Identify which cell holds the provided text, then report its (x, y) central coordinate. 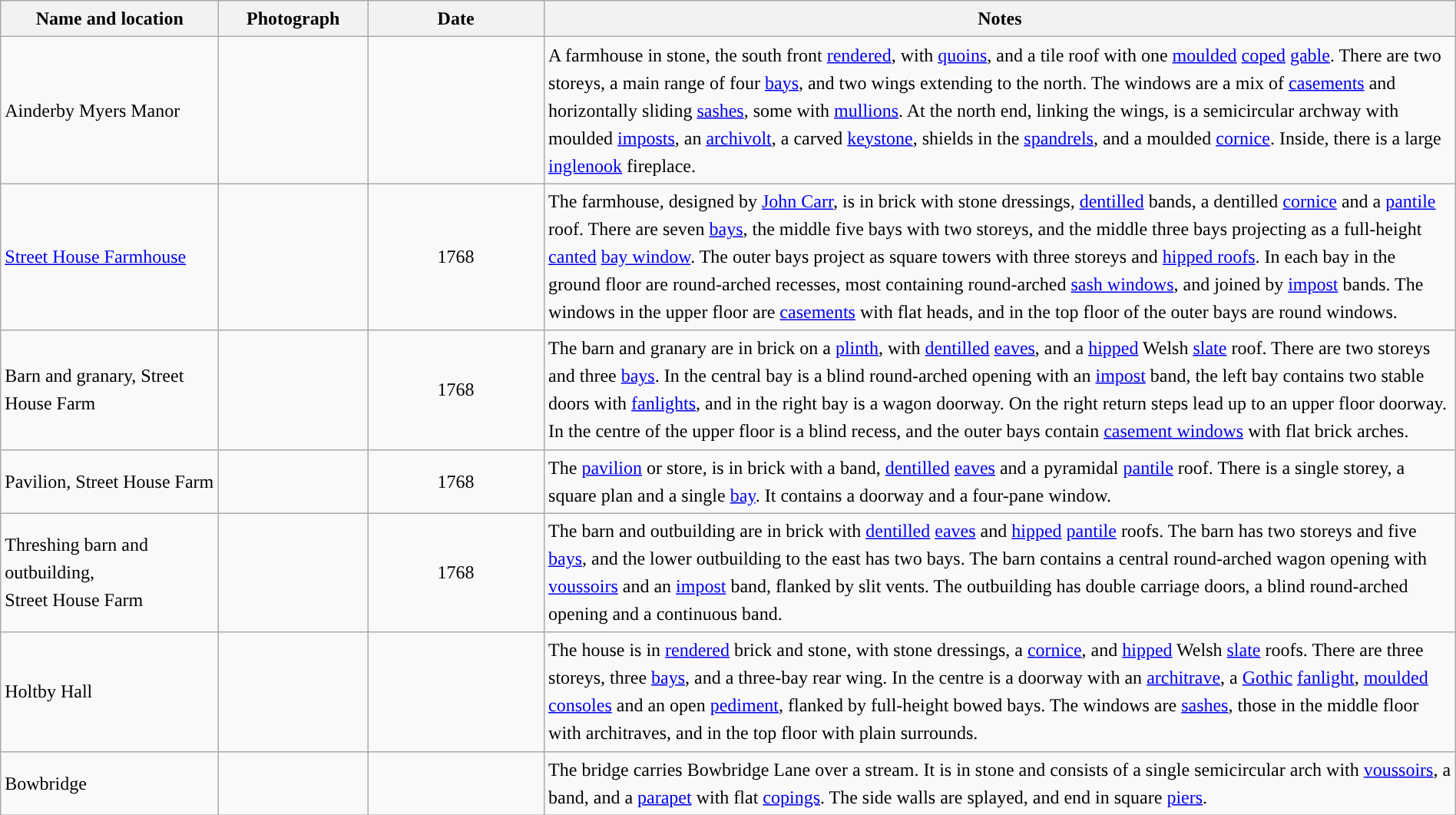
Notes (1000, 18)
Date (456, 18)
Street House Farmhouse (110, 257)
Ainderby Myers Manor (110, 111)
Bowbridge (110, 784)
Photograph (293, 18)
Barn and granary, Street House Farm (110, 390)
Holtby Hall (110, 691)
Threshing barn and outbuilding,Street House Farm (110, 573)
Name and location (110, 18)
Pavilion, Street House Farm (110, 481)
